Determine the [X, Y] coordinate at the center of the cell enclosing the given text.  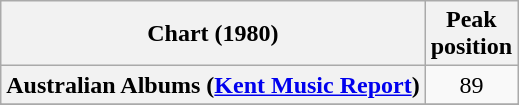
Peakposition [471, 34]
Australian Albums (Kent Music Report) [213, 85]
Chart (1980) [213, 34]
89 [471, 85]
